Find where the given text appears and provide that cell's center as [x, y] coordinate. 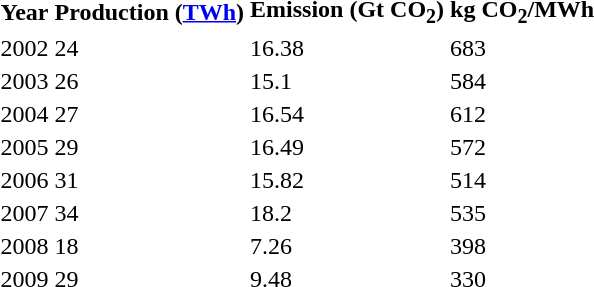
15.82 [348, 180]
26 [150, 81]
15.1 [348, 81]
7.26 [348, 246]
31 [150, 180]
16.38 [348, 48]
18.2 [348, 213]
27 [150, 114]
34 [150, 213]
29 [150, 147]
18 [150, 246]
16.54 [348, 114]
24 [150, 48]
16.49 [348, 147]
